For the text-containing cell, return its midpoint in (X, Y) coordinate format. 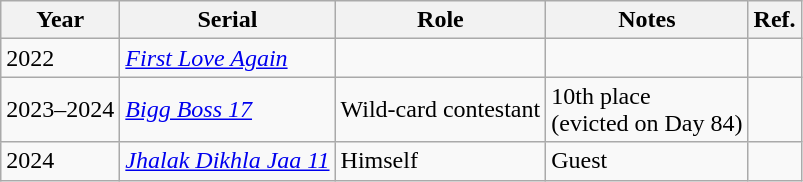
Guest (647, 161)
Serial (228, 20)
Year (60, 20)
Himself (440, 161)
Role (440, 20)
Jhalak Dikhla Jaa 11 (228, 161)
2024 (60, 161)
2022 (60, 58)
Bigg Boss 17 (228, 110)
Notes (647, 20)
10th place (evicted on Day 84) (647, 110)
First Love Again (228, 58)
Ref. (774, 20)
2023–2024 (60, 110)
Wild-card contestant (440, 110)
